Detect which cell encompasses the target text, then output its [X, Y] center coordinate. 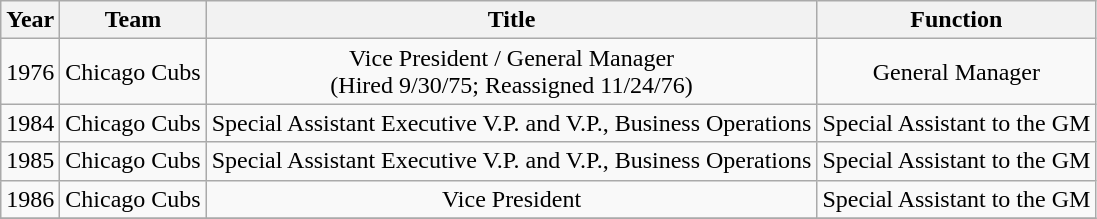
Vice President [512, 199]
Team [133, 20]
General Manager [956, 72]
Function [956, 20]
1986 [30, 199]
1984 [30, 123]
Vice President / General Manager(Hired 9/30/75; Reassigned 11/24/76) [512, 72]
Year [30, 20]
Title [512, 20]
1985 [30, 161]
1976 [30, 72]
